Locate the cell with the specified text and output its (X, Y) center coordinate. 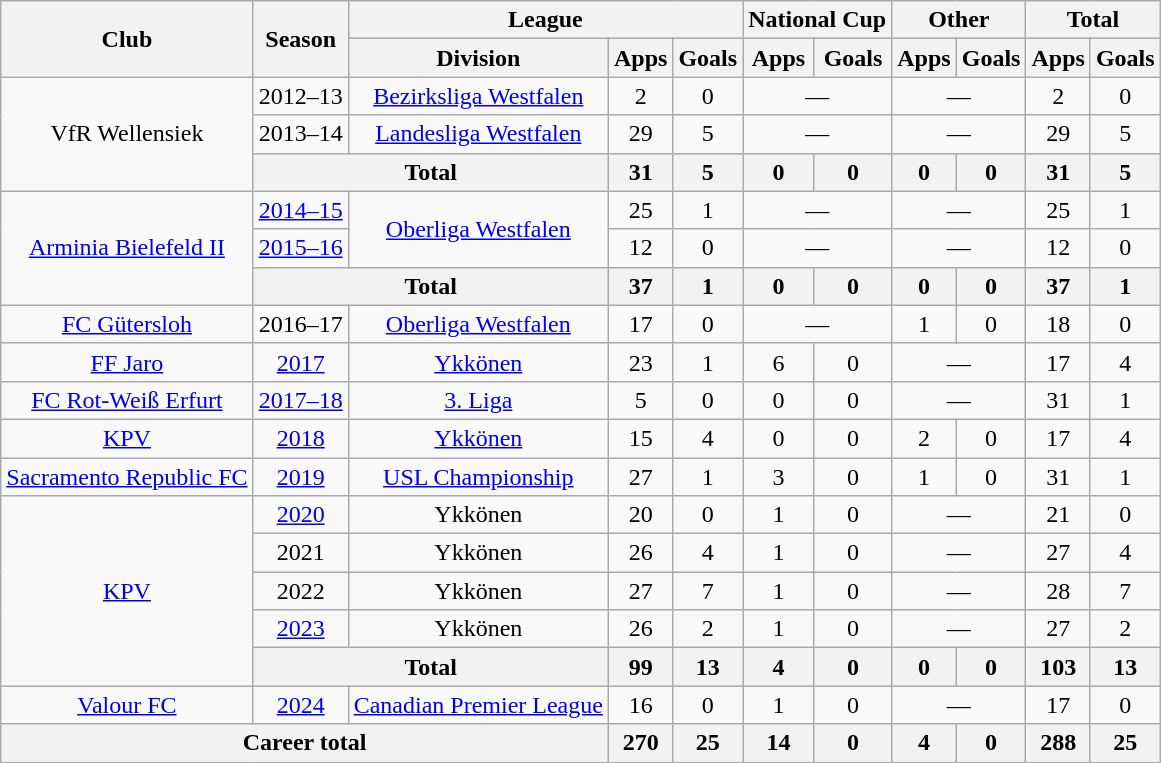
2019 (300, 477)
FF Jaro (127, 362)
FC Rot-Weiß Erfurt (127, 400)
Sacramento Republic FC (127, 477)
3. Liga (478, 400)
2017 (300, 362)
6 (779, 362)
15 (640, 438)
Division (478, 58)
2017–18 (300, 400)
2012–13 (300, 96)
2014–15 (300, 210)
Landesliga Westfalen (478, 134)
2018 (300, 438)
18 (1058, 324)
23 (640, 362)
Valour FC (127, 705)
2020 (300, 515)
Career total (305, 743)
2023 (300, 629)
28 (1058, 591)
270 (640, 743)
2024 (300, 705)
USL Championship (478, 477)
16 (640, 705)
Arminia Bielefeld II (127, 248)
VfR Wellensiek (127, 134)
2013–14 (300, 134)
League (545, 20)
National Cup (818, 20)
2022 (300, 591)
99 (640, 667)
Other (959, 20)
Canadian Premier League (478, 705)
FC Gütersloh (127, 324)
103 (1058, 667)
14 (779, 743)
Season (300, 39)
20 (640, 515)
3 (779, 477)
Bezirksliga Westfalen (478, 96)
2015–16 (300, 248)
2021 (300, 553)
Club (127, 39)
21 (1058, 515)
2016–17 (300, 324)
288 (1058, 743)
